From the cell containing the given text, extract its center point as [X, Y] coordinate. 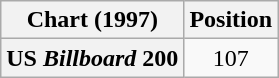
107 [231, 58]
Chart (1997) [92, 20]
Position [231, 20]
US Billboard 200 [92, 58]
